Return [X, Y] of the center of cell containing provided text 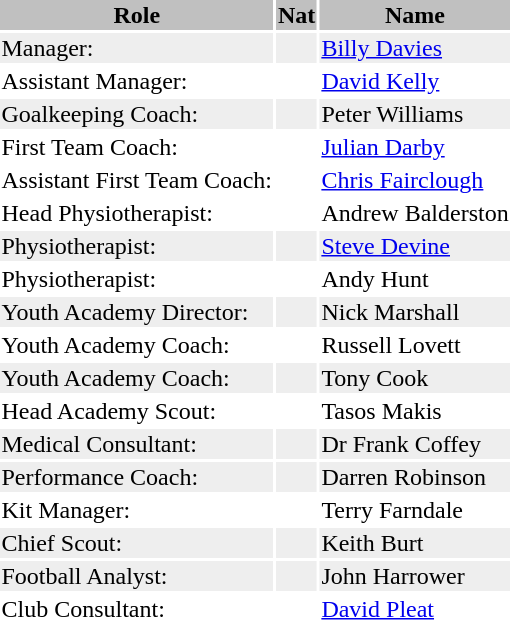
Football Analyst: [137, 576]
Head Physiotherapist: [137, 213]
Assistant First Team Coach: [137, 180]
Julian Darby [415, 147]
Billy Davies [415, 48]
Name [415, 15]
Nat [297, 15]
Terry Farndale [415, 510]
Assistant Manager: [137, 81]
David Kelly [415, 81]
Peter Williams [415, 114]
Youth Academy Director: [137, 312]
Andrew Balderston [415, 213]
Goalkeeping Coach: [137, 114]
Head Academy Scout: [137, 411]
Nick Marshall [415, 312]
Russell Lovett [415, 345]
Chris Fairclough [415, 180]
Manager: [137, 48]
Darren Robinson [415, 477]
First Team Coach: [137, 147]
Steve Devine [415, 246]
Role [137, 15]
Tony Cook [415, 378]
Kit Manager: [137, 510]
Performance Coach: [137, 477]
Medical Consultant: [137, 444]
John Harrower [415, 576]
Andy Hunt [415, 279]
Keith Burt [415, 543]
Chief Scout: [137, 543]
Dr Frank Coffey [415, 444]
Tasos Makis [415, 411]
